Find where the given text appears and provide that cell's center as (x, y) coordinate. 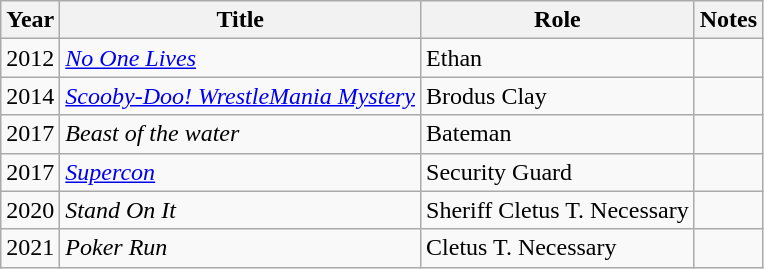
Brodus Clay (558, 96)
Year (30, 20)
Poker Run (240, 248)
No One Lives (240, 58)
Ethan (558, 58)
Beast of the water (240, 134)
Sheriff Cletus T. Necessary (558, 210)
2021 (30, 248)
Bateman (558, 134)
Supercon (240, 172)
2012 (30, 58)
Stand On It (240, 210)
Role (558, 20)
Notes (728, 20)
2020 (30, 210)
2014 (30, 96)
Cletus T. Necessary (558, 248)
Security Guard (558, 172)
Title (240, 20)
Scooby-Doo! WrestleMania Mystery (240, 96)
